Scan for the cell matching the given text and deliver its (X, Y) coordinate at center. 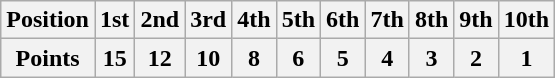
6 (298, 58)
4th (254, 20)
9th (476, 20)
3 (431, 58)
8th (431, 20)
Position (48, 20)
2 (476, 58)
7th (387, 20)
2nd (160, 20)
5th (298, 20)
Points (48, 58)
1st (114, 20)
15 (114, 58)
10 (208, 58)
8 (254, 58)
5 (343, 58)
4 (387, 58)
1 (526, 58)
6th (343, 20)
10th (526, 20)
12 (160, 58)
3rd (208, 20)
